Return the (X, Y) coordinate for the center point of the cell that contains the specified text.  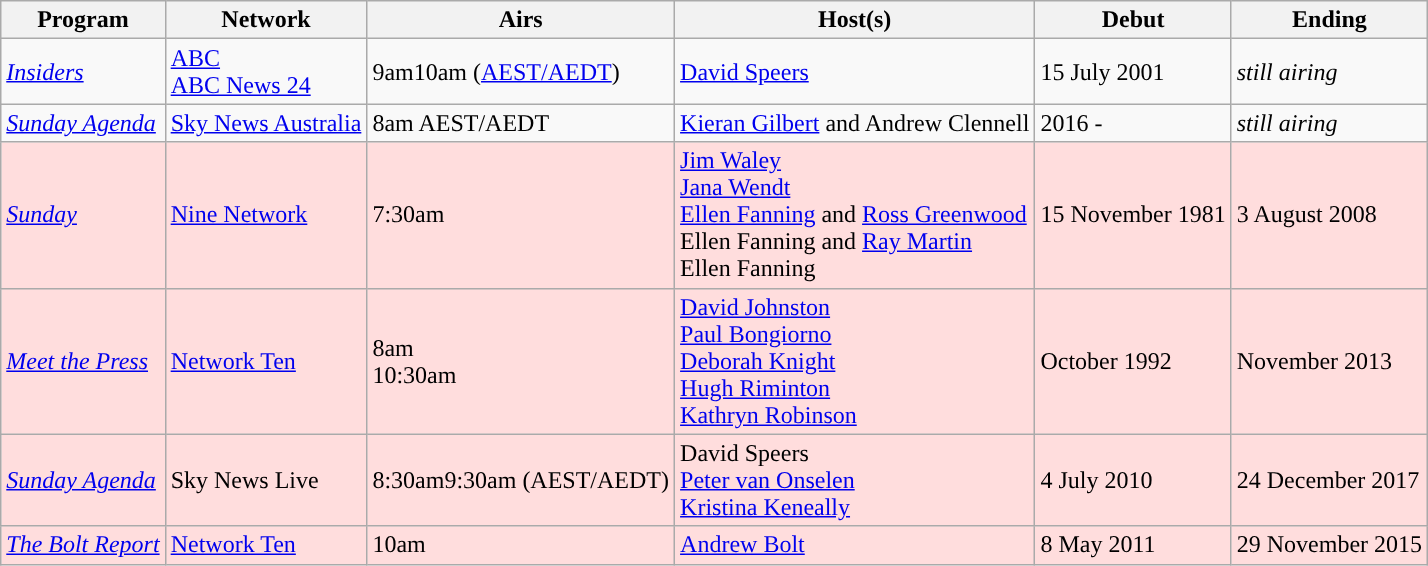
Meet the Press (83, 361)
7:30am (521, 215)
8 May 2011 (1133, 545)
3 August 2008 (1329, 215)
15 July 2001 (1133, 72)
8am 10:30am (521, 361)
Network (266, 20)
October 1992 (1133, 361)
2016 - (1133, 123)
Insiders (83, 72)
24 December 2017 (1329, 480)
Sunday (83, 215)
9am10am (AEST/AEDT) (521, 72)
David Speers Peter van Onselen Kristina Keneally (855, 480)
David Speers (855, 72)
8am AEST/AEDT (521, 123)
15 November 1981 (1133, 215)
Sky News Live (266, 480)
The Bolt Report (83, 545)
Sky News Australia (266, 123)
ABCABC News 24 (266, 72)
Nine Network (266, 215)
Debut (1133, 20)
4 July 2010 (1133, 480)
29 November 2015 (1329, 545)
Ending (1329, 20)
Andrew Bolt (855, 545)
David Johnston Paul Bongiorno Deborah Knight Hugh Riminton Kathryn Robinson (855, 361)
Kieran Gilbert and Andrew Clennell (855, 123)
10am (521, 545)
8:30am9:30am (AEST/AEDT) (521, 480)
Jim Waley Jana Wendt Ellen Fanning and Ross Greenwood Ellen Fanning and Ray Martin Ellen Fanning (855, 215)
Program (83, 20)
Host(s) (855, 20)
November 2013 (1329, 361)
Airs (521, 20)
